For the text-containing cell, return its midpoint in [X, Y] coordinate format. 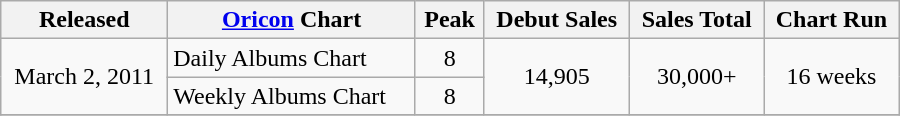
Daily Albums Chart [292, 58]
14,905 [557, 77]
16 weeks [832, 77]
March 2, 2011 [84, 77]
Released [84, 20]
Debut Sales [557, 20]
Chart Run [832, 20]
Sales Total [697, 20]
Oricon Chart [292, 20]
Weekly Albums Chart [292, 96]
30,000+ [697, 77]
Peak [449, 20]
